Capture the cell that displays the provided text and extract its [x, y] central coordinate. 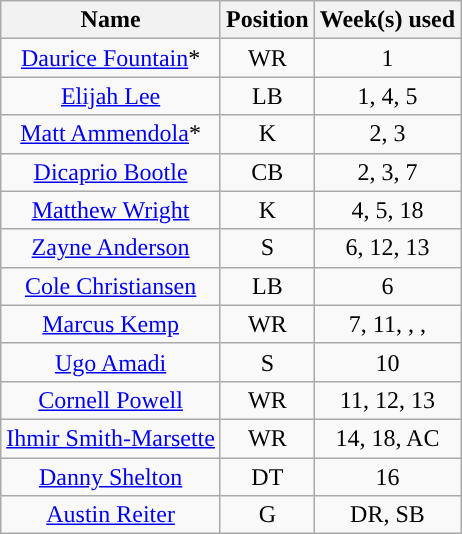
Matthew Wright [111, 210]
2, 3 [387, 134]
Cornell Powell [111, 400]
4, 5, 18 [387, 210]
Austin Reiter [111, 515]
16 [387, 477]
Week(s) used [387, 20]
G [267, 515]
Matt Ammendola* [111, 134]
CB [267, 172]
Zayne Anderson [111, 248]
DT [267, 477]
Cole Christiansen [111, 286]
14, 18, AC [387, 438]
6, 12, 13 [387, 248]
1 [387, 58]
DR, SB [387, 515]
Dicaprio Bootle [111, 172]
7, 11, , , [387, 324]
Ugo Amadi [111, 362]
Name [111, 20]
2, 3, 7 [387, 172]
Elijah Lee [111, 96]
1, 4, 5 [387, 96]
Danny Shelton [111, 477]
6 [387, 286]
Ihmir Smith-Marsette [111, 438]
11, 12, 13 [387, 400]
Daurice Fountain* [111, 58]
Marcus Kemp [111, 324]
10 [387, 362]
Position [267, 20]
